Locate the cell with the specified text and output its (x, y) center coordinate. 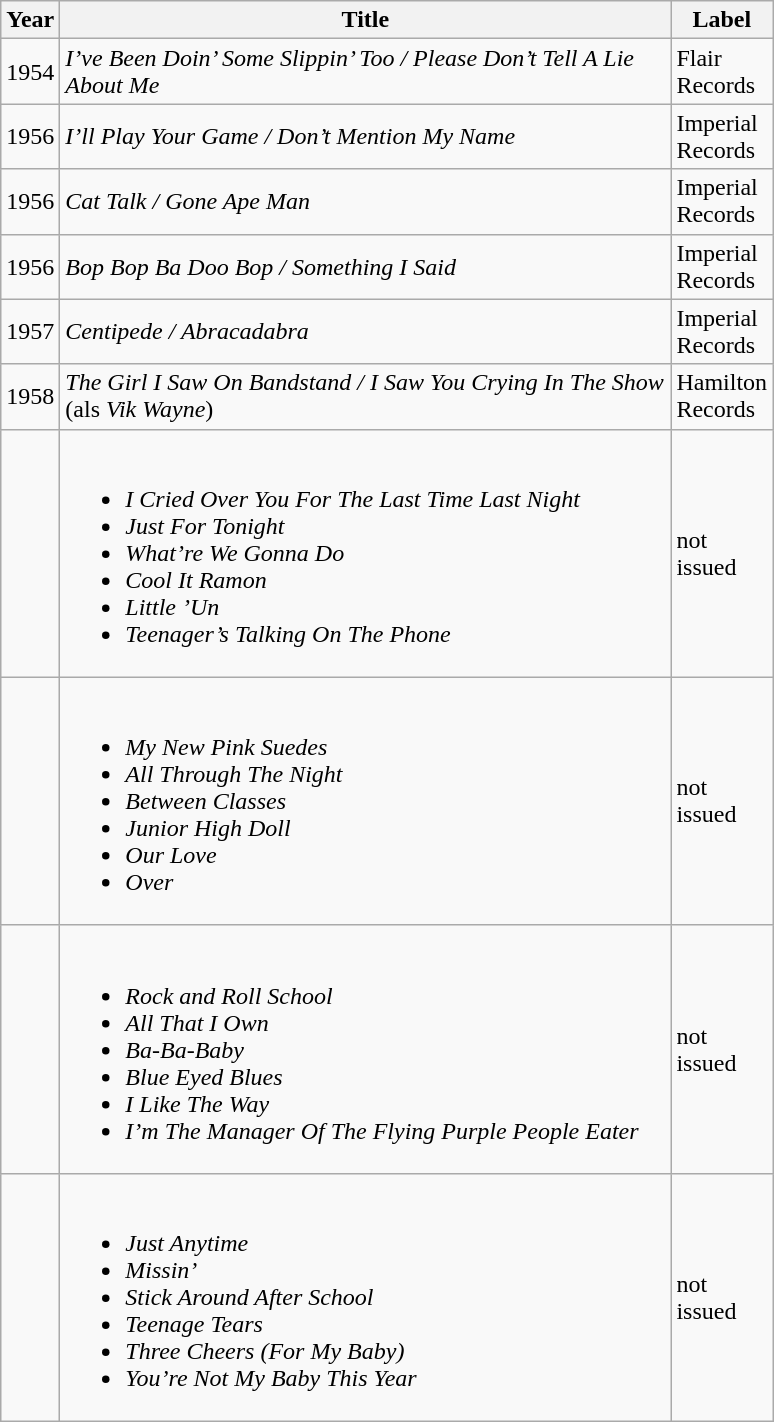
I’ve Been Doin’ Some Slippin’ Too / Please Don’t Tell A Lie About Me (366, 72)
Flair Records (722, 72)
I’ll Play Your Game / Don’t Mention My Name (366, 136)
1957 (30, 332)
Hamilton Records (722, 396)
I Cried Over You For The Last Time Last NightJust For TonightWhat’re We Gonna DoCool It RamonLittle ’UnTeenager’s Talking On The Phone (366, 553)
My New Pink SuedesAll Through The NightBetween ClassesJunior High DollOur LoveOver (366, 801)
The Girl I Saw On Bandstand / I Saw You Crying In The Show (als Vik Wayne) (366, 396)
Year (30, 20)
Just AnytimeMissin’Stick Around After SchoolTeenage TearsThree Cheers (For My Baby)You’re Not My Baby This Year (366, 1297)
Bop Bop Ba Doo Bop / Something I Said (366, 266)
1954 (30, 72)
Cat Talk / Gone Ape Man (366, 202)
Centipede / Abracadabra (366, 332)
Label (722, 20)
Title (366, 20)
Rock and Roll SchoolAll That I OwnBa-Ba-BabyBlue Eyed BluesI Like The WayI’m The Manager Of The Flying Purple People Eater (366, 1049)
1958 (30, 396)
